Output the (X, Y) coordinate of the center of the cell containing the given text.  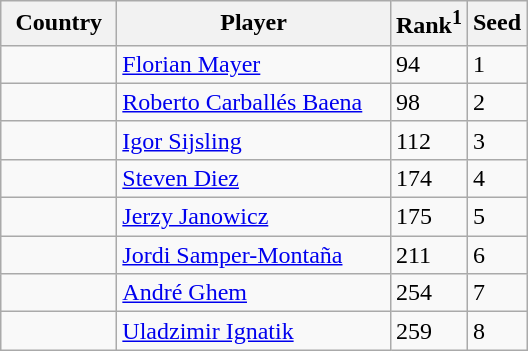
Roberto Carballés Baena (254, 102)
1 (496, 64)
8 (496, 331)
174 (428, 178)
259 (428, 331)
Jordi Samper-Montaña (254, 255)
211 (428, 255)
3 (496, 140)
Jerzy Janowicz (254, 217)
André Ghem (254, 293)
Florian Mayer (254, 64)
94 (428, 64)
254 (428, 293)
175 (428, 217)
Uladzimir Ignatik (254, 331)
Igor Sijsling (254, 140)
7 (496, 293)
Country (59, 24)
112 (428, 140)
Rank1 (428, 24)
Player (254, 24)
6 (496, 255)
2 (496, 102)
Steven Diez (254, 178)
Seed (496, 24)
5 (496, 217)
4 (496, 178)
98 (428, 102)
